Identify which cell holds the provided text, then report its [X, Y] central coordinate. 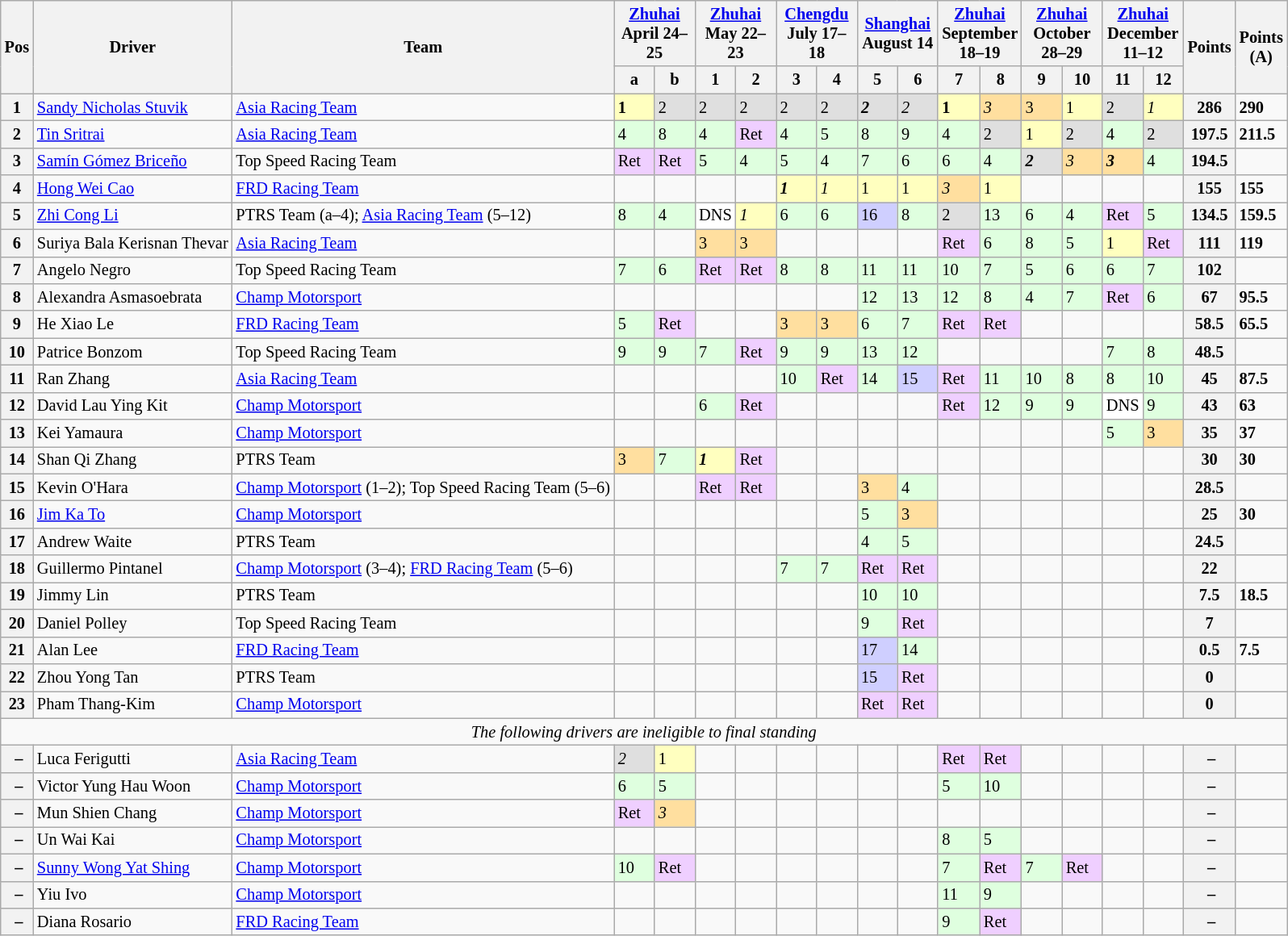
PTRS Team (a–4); Asia Racing Team (5–12) [423, 215]
Yiu Ivo [132, 895]
Sunny Wong Yat Shing [132, 867]
211.5 [1261, 134]
Champ Motorsport (1–2); Top Speed Racing Team (5–6) [423, 487]
58.5 [1210, 324]
Ran Zhang [132, 378]
Victor Yung Hau Woon [132, 786]
Kevin O'Hara [132, 487]
Samín Gómez Briceño [132, 161]
20 [17, 623]
24.5 [1210, 541]
ShanghaiAugust 14 [897, 33]
He Xiao Le [132, 324]
ZhuhaiSeptember 18–19 [980, 33]
18 [17, 569]
Luca Ferigutti [132, 758]
102 [1210, 270]
Guillermo Pintanel [132, 569]
111 [1210, 243]
Andrew Waite [132, 541]
286 [1210, 107]
Shan Qi Zhang [132, 460]
ZhuhaiApril 24–25 [654, 33]
87.5 [1261, 378]
ZhuhaiDecember 11–12 [1143, 33]
ZhuhaiMay 22–23 [736, 33]
Hong Wei Cao [132, 189]
David Lau Ying Kit [132, 406]
197.5 [1210, 134]
Alan Lee [132, 650]
Pos [17, 47]
Points [1210, 47]
Champ Motorsport (3–4); FRD Racing Team (5–6) [423, 569]
Jimmy Lin [132, 595]
Kei Yamaura [132, 433]
23 [17, 704]
37 [1261, 433]
Diana Rosario [132, 921]
The following drivers are ineligible to final standing [644, 732]
Angelo Negro [132, 270]
134.5 [1210, 215]
Un Wai Kai [132, 840]
Sandy Nicholas Stuvik [132, 107]
67 [1210, 297]
159.5 [1261, 215]
Mun Shien Chang [132, 813]
63 [1261, 406]
b [675, 80]
Alexandra Asmasoebrata [132, 297]
Tin Sritrai [132, 134]
45 [1210, 378]
ChengduJuly 17–18 [817, 33]
48.5 [1210, 352]
21 [17, 650]
Zhou Yong Tan [132, 677]
28.5 [1210, 487]
Pham Thang-Kim [132, 704]
Patrice Bonzom [132, 352]
Zhi Cong Li [132, 215]
Driver [132, 47]
Jim Ka To [132, 514]
a [634, 80]
Points(A) [1261, 47]
19 [17, 595]
35 [1210, 433]
25 [1210, 514]
Suriya Bala Kerisnan Thevar [132, 243]
65.5 [1261, 324]
Daniel Polley [132, 623]
0.5 [1210, 650]
119 [1261, 243]
ZhuhaiOctober 28–29 [1062, 33]
290 [1261, 107]
95.5 [1261, 297]
194.5 [1210, 161]
Team [423, 47]
43 [1210, 406]
18.5 [1261, 595]
